Output the [x, y] coordinate of the center of the cell containing the given text.  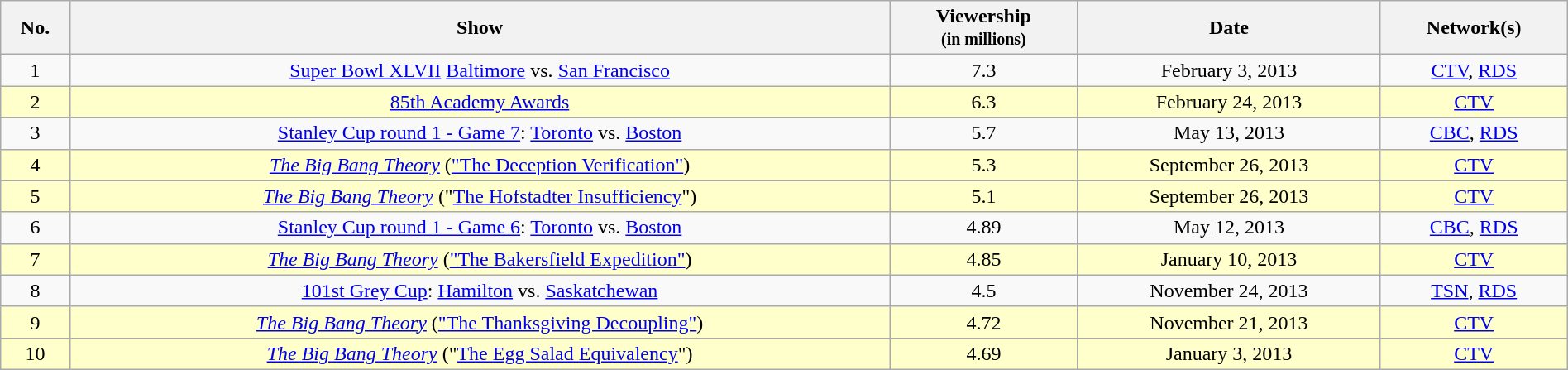
The Big Bang Theory ("The Deception Verification") [480, 165]
Date [1229, 28]
1 [35, 70]
Super Bowl XLVII Baltimore vs. San Francisco [480, 70]
7.3 [984, 70]
November 21, 2013 [1229, 322]
Stanley Cup round 1 - Game 7: Toronto vs. Boston [480, 133]
6.3 [984, 102]
No. [35, 28]
February 3, 2013 [1229, 70]
Stanley Cup round 1 - Game 6: Toronto vs. Boston [480, 228]
9 [35, 322]
The Big Bang Theory ("The Thanksgiving Decoupling") [480, 322]
January 10, 2013 [1229, 259]
101st Grey Cup: Hamilton vs. Saskatchewan [480, 291]
4.72 [984, 322]
TSN, RDS [1474, 291]
5 [35, 196]
3 [35, 133]
The Big Bang Theory ("The Hofstadter Insufficiency") [480, 196]
The Big Bang Theory ("The Egg Salad Equivalency") [480, 353]
7 [35, 259]
5.1 [984, 196]
5.7 [984, 133]
4.69 [984, 353]
8 [35, 291]
5.3 [984, 165]
May 13, 2013 [1229, 133]
10 [35, 353]
January 3, 2013 [1229, 353]
85th Academy Awards [480, 102]
4.89 [984, 228]
CTV, RDS [1474, 70]
4 [35, 165]
Show [480, 28]
Network(s) [1474, 28]
November 24, 2013 [1229, 291]
Viewership(in millions) [984, 28]
4.5 [984, 291]
4.85 [984, 259]
May 12, 2013 [1229, 228]
6 [35, 228]
February 24, 2013 [1229, 102]
The Big Bang Theory ("The Bakersfield Expedition") [480, 259]
2 [35, 102]
